Output the (X, Y) coordinate of the center of the cell containing the given text.  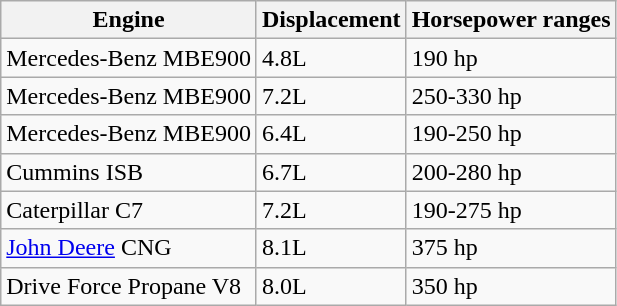
8.0L (331, 286)
6.4L (331, 134)
Horsepower ranges (511, 20)
Caterpillar C7 (129, 210)
190-250 hp (511, 134)
190 hp (511, 58)
190-275 hp (511, 210)
Cummins ISB (129, 172)
250-330 hp (511, 96)
4.8L (331, 58)
Drive Force Propane V8 (129, 286)
6.7L (331, 172)
375 hp (511, 248)
8.1L (331, 248)
John Deere CNG (129, 248)
350 hp (511, 286)
Engine (129, 20)
200-280 hp (511, 172)
Displacement (331, 20)
